Search for the cell housing the specified text and yield its [X, Y] center coordinate. 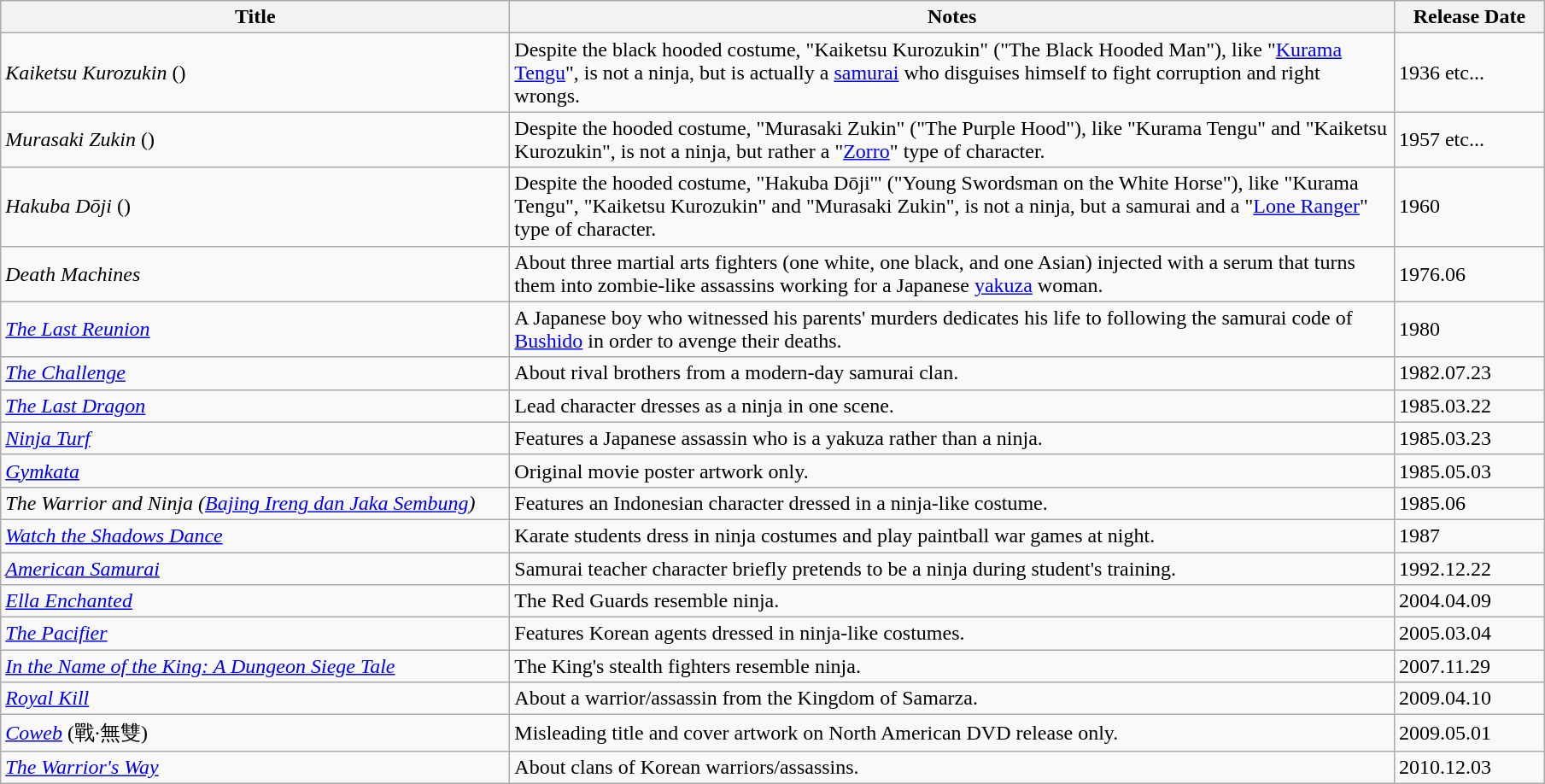
Features Korean agents dressed in ninja-like costumes. [952, 634]
1957 etc... [1469, 140]
1936 etc... [1469, 73]
Features an Indonesian character dressed in a ninja-like costume. [952, 503]
1960 [1469, 207]
About clans of Korean warriors/assassins. [952, 767]
Misleading title and cover artwork on North American DVD release only. [952, 733]
2009.05.01 [1469, 733]
1992.12.22 [1469, 568]
2009.04.10 [1469, 699]
1985.06 [1469, 503]
Original movie poster artwork only. [952, 471]
1976.06 [1469, 273]
A Japanese boy who witnessed his parents' murders dedicates his life to following the samurai code of Bushido in order to avenge their deaths. [952, 330]
Hakuba Dōji () [255, 207]
Release Date [1469, 17]
Samurai teacher character briefly pretends to be a ninja during student's training. [952, 568]
The Pacifier [255, 634]
2005.03.04 [1469, 634]
The Last Reunion [255, 330]
The Warrior and Ninja (Bajing Ireng dan Jaka Sembung) [255, 503]
The Warrior's Way [255, 767]
Karate students dress in ninja costumes and play paintball war games at night. [952, 535]
2004.04.09 [1469, 601]
1985.03.22 [1469, 406]
The Red Guards resemble ninja. [952, 601]
American Samurai [255, 568]
The Challenge [255, 373]
Death Machines [255, 273]
Kaiketsu Kurozukin () [255, 73]
Notes [952, 17]
Ninja Turf [255, 438]
1985.03.23 [1469, 438]
Features a Japanese assassin who is a yakuza rather than a ninja. [952, 438]
Watch the Shadows Dance [255, 535]
About rival brothers from a modern-day samurai clan. [952, 373]
Gymkata [255, 471]
2007.11.29 [1469, 666]
In the Name of the King: A Dungeon Siege Tale [255, 666]
The Last Dragon [255, 406]
Royal Kill [255, 699]
1987 [1469, 535]
1980 [1469, 330]
About a warrior/assassin from the Kingdom of Samarza. [952, 699]
Title [255, 17]
Coweb (戰·無雙) [255, 733]
Ella Enchanted [255, 601]
Murasaki Zukin () [255, 140]
Lead character dresses as a ninja in one scene. [952, 406]
1982.07.23 [1469, 373]
2010.12.03 [1469, 767]
The King's stealth fighters resemble ninja. [952, 666]
1985.05.03 [1469, 471]
